Locate the cell with the specified text and output its [X, Y] center coordinate. 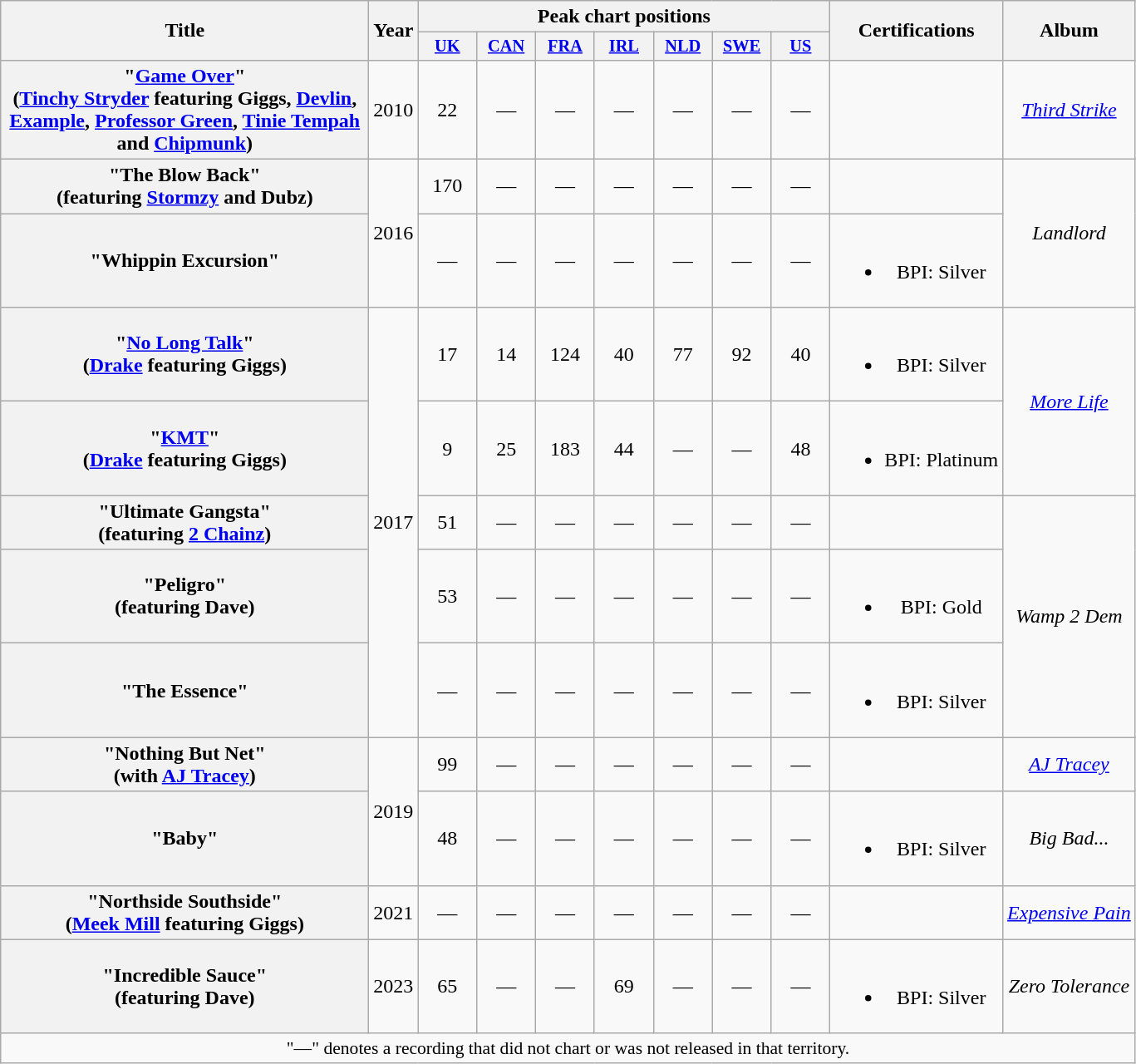
183 [565, 449]
"Peligro"(featuring Dave) [184, 597]
Third Strike [1070, 110]
2021 [394, 913]
Title [184, 31]
BPI: Platinum [917, 449]
Year [394, 31]
BPI: Gold [917, 597]
9 [447, 449]
UK [447, 47]
17 [447, 354]
99 [447, 765]
"The Essence" [184, 690]
IRL [623, 47]
69 [623, 986]
Album [1070, 31]
"Northside Southside"(Meek Mill featuring Giggs) [184, 913]
US [801, 47]
Big Bad... [1070, 838]
Wamp 2 Dem [1070, 617]
2017 [394, 522]
Certifications [917, 31]
170 [447, 186]
"Baby" [184, 838]
51 [447, 522]
44 [623, 449]
Peak chart positions [624, 17]
14 [507, 354]
77 [683, 354]
"KMT"(Drake featuring Giggs) [184, 449]
AJ Tracey [1070, 765]
"Whippin Excursion" [184, 261]
"Nothing But Net"(with AJ Tracey) [184, 765]
More Life [1070, 401]
22 [447, 110]
"Ultimate Gangsta"(featuring 2 Chainz) [184, 522]
Zero Tolerance [1070, 986]
92 [741, 354]
"Incredible Sauce"(featuring Dave) [184, 986]
2019 [394, 811]
2023 [394, 986]
"Game Over"(Tinchy Stryder featuring Giggs, Devlin, Example, Professor Green, Tinie Tempah and Chipmunk) [184, 110]
"The Blow Back"(featuring Stormzy and Dubz) [184, 186]
SWE [741, 47]
2016 [394, 234]
124 [565, 354]
NLD [683, 47]
2010 [394, 110]
Expensive Pain [1070, 913]
Landlord [1070, 234]
25 [507, 449]
FRA [565, 47]
53 [447, 597]
65 [447, 986]
CAN [507, 47]
"No Long Talk"(Drake featuring Giggs) [184, 354]
"—" denotes a recording that did not chart or was not released in that territory. [568, 1048]
